Locate the cell with the specified text and output its (X, Y) center coordinate. 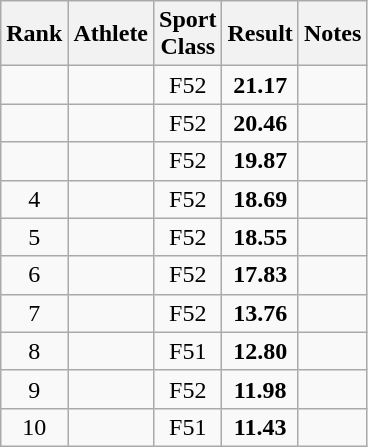
18.55 (260, 237)
20.46 (260, 123)
21.17 (260, 85)
SportClass (188, 34)
18.69 (260, 199)
5 (34, 237)
Notes (332, 34)
7 (34, 313)
11.98 (260, 389)
17.83 (260, 275)
9 (34, 389)
4 (34, 199)
11.43 (260, 427)
Athlete (111, 34)
8 (34, 351)
19.87 (260, 161)
Result (260, 34)
6 (34, 275)
12.80 (260, 351)
10 (34, 427)
13.76 (260, 313)
Rank (34, 34)
